Pinpoint the cell where the given text exists, returning its [X, Y] midpoint coordinate. 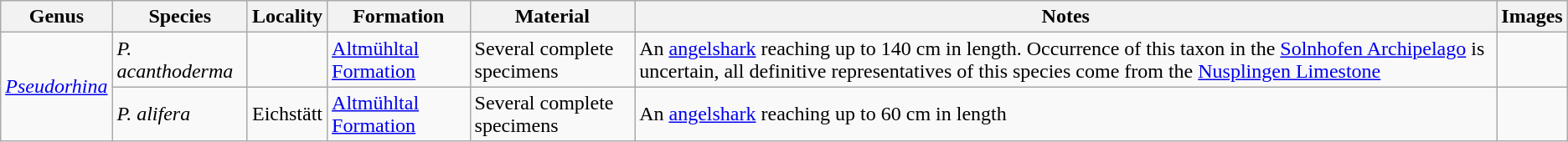
Material [553, 17]
An angelshark reaching up to 60 cm in length [1065, 114]
Notes [1065, 17]
Formation [399, 17]
P. acanthoderma [179, 60]
Locality [286, 17]
Pseudorhina [57, 87]
Species [179, 17]
P. alifera [179, 114]
Genus [57, 17]
Images [1532, 17]
Eichstätt [286, 114]
